From the cell containing the given text, extract its center point as [x, y] coordinate. 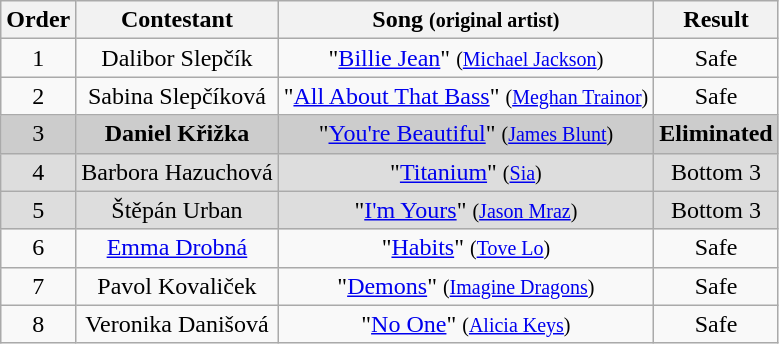
Dalibor Slepčík [177, 58]
Emma Drobná [177, 248]
Eliminated [716, 134]
Result [716, 20]
Sabina Slepčíková [177, 96]
Pavol Kovaliček [177, 286]
Song (original artist) [466, 20]
3 [38, 134]
1 [38, 58]
"Demons" (Imagine Dragons) [466, 286]
Veronika Danišová [177, 324]
"I'm Yours" (Jason Mraz) [466, 210]
2 [38, 96]
"No One" (Alicia Keys) [466, 324]
"You're Beautiful" (James Blunt) [466, 134]
Order [38, 20]
8 [38, 324]
5 [38, 210]
4 [38, 172]
"Habits" (Tove Lo) [466, 248]
Daniel Křižka [177, 134]
7 [38, 286]
"Titanium" (Sia) [466, 172]
Barbora Hazuchová [177, 172]
Štěpán Urban [177, 210]
"Billie Jean" (Michael Jackson) [466, 58]
6 [38, 248]
Contestant [177, 20]
"All About That Bass" (Meghan Trainor) [466, 96]
